Capture the cell that displays the provided text and extract its [x, y] central coordinate. 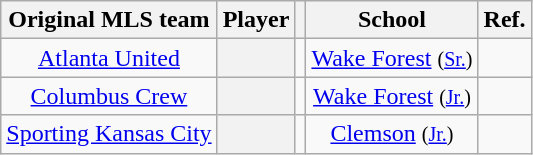
Sporting Kansas City [109, 134]
Wake Forest (Jr.) [392, 96]
Atlanta United [109, 58]
Ref. [504, 20]
Columbus Crew [109, 96]
Clemson (Jr.) [392, 134]
Wake Forest (Sr.) [392, 58]
School [392, 20]
Original MLS team [109, 20]
Player [256, 20]
